Return (X, Y) of the center of cell containing provided text 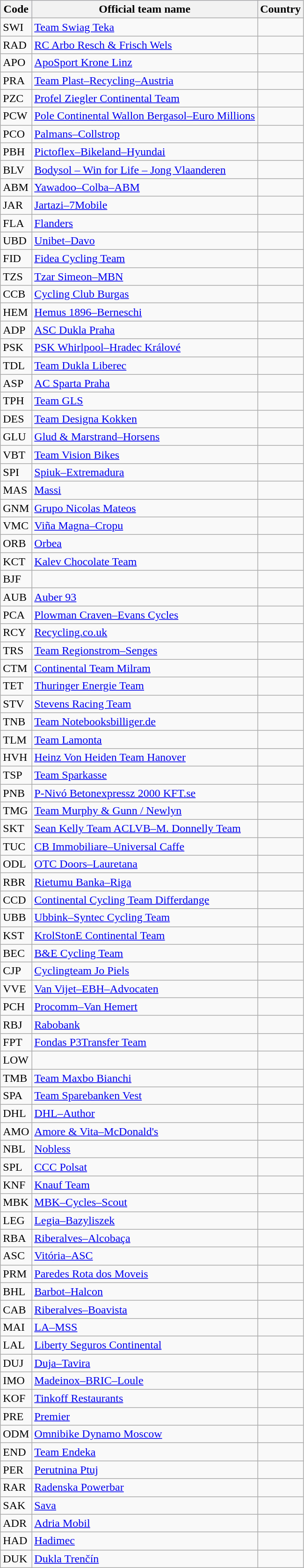
Pictoflex–Bikeland–Hyundai (145, 152)
KST (16, 935)
PZC (16, 98)
AUB (16, 597)
ApoSport Krone Linz (145, 63)
Spiuk–Extremadura (145, 472)
END (16, 1452)
PER (16, 1470)
Ubbink–Syntec Cycling Team (145, 918)
Team Murphy & Gunn / Newlyn (145, 811)
TMB (16, 1078)
Team Vision Bikes (145, 454)
Team Sparkasse (145, 775)
Team Endeka (145, 1452)
Yawadoo–Colba–ABM (145, 187)
Team Swiag Teka (145, 27)
Bodysol – Win for Life – Jong Vlaanderen (145, 169)
Orbea (145, 544)
ASC Dukla Praha (145, 330)
HAD (16, 1541)
Liberty Seguros Continental (145, 1345)
Barbot–Halcon (145, 1291)
Sava (145, 1505)
TET (16, 686)
TDL (16, 365)
HVH (16, 757)
Radenska Powerbar (145, 1488)
Tinkoff Restaurants (145, 1399)
Omnibike Dynamo Moscow (145, 1434)
VMC (16, 526)
B&E Cycling Team (145, 953)
PCH (16, 1006)
GLU (16, 437)
Paredes Rota dos Moveis (145, 1274)
Thuringer Energie Team (145, 686)
PNB (16, 793)
RAR (16, 1488)
PSK Whirlpool–Hradec Králové (145, 348)
CCC Polsat (145, 1167)
KOF (16, 1399)
LOW (16, 1060)
Team Maxbo Bianchi (145, 1078)
Knauf Team (145, 1185)
Auber 93 (145, 597)
ORB (16, 544)
Glud & Marstrand–Horsens (145, 437)
KNF (16, 1185)
BJF (16, 579)
KCT (16, 562)
Kalev Chocolate Team (145, 562)
Palmans–Collstrop (145, 134)
TZS (16, 277)
AC Sparta Praha (145, 383)
UBD (16, 241)
DUK (16, 1559)
CB Immobiliare–Universal Caffe (145, 846)
Fidea Cycling Team (145, 259)
HEM (16, 312)
RBJ (16, 1024)
Pole Continental Wallon Bergasol–Euro Millions (145, 116)
Premier (145, 1416)
Riberalves–Alcobaça (145, 1238)
IMO (16, 1381)
Sean Kelly Team ACLVB–M. Donnelly Team (145, 829)
SPI (16, 472)
Nobless (145, 1149)
ASC (16, 1256)
PCW (16, 116)
Viña Magna–Cropu (145, 526)
Team Dukla Liberec (145, 365)
CCB (16, 294)
Team Designa Kokken (145, 419)
ADR (16, 1523)
PRE (16, 1416)
CTM (16, 668)
Team Lamonta (145, 739)
SKT (16, 829)
UBB (16, 918)
Recycling.co.uk (145, 633)
Grupo Nicolas Mateos (145, 508)
PCO (16, 134)
Tzar Simeon–MBN (145, 277)
FLA (16, 223)
RCY (16, 633)
DUJ (16, 1363)
TLM (16, 739)
TMG (16, 811)
Cycling Club Burgas (145, 294)
Rietumu Banka–Riga (145, 882)
CJP (16, 971)
Team Regionstrom–Senges (145, 650)
Fondas P3Transfer Team (145, 1042)
NBL (16, 1149)
Team GLS (145, 401)
Riberalves–Boavista (145, 1309)
GNM (16, 508)
DHL (16, 1114)
MBK–Cycles–Scout (145, 1203)
Procomm–Van Hemert (145, 1006)
Continental Cycling Team Differdange (145, 900)
DHL–Author (145, 1114)
ODM (16, 1434)
DES (16, 419)
ODL (16, 864)
Cyclingteam Jo Piels (145, 971)
Legia–Bazyliszek (145, 1220)
APO (16, 63)
ADP (16, 330)
Team Notebooksbilliger.de (145, 722)
PBH (16, 152)
PSK (16, 348)
SPL (16, 1167)
FPT (16, 1042)
Jartazi–7Mobile (145, 205)
AMO (16, 1131)
CCD (16, 900)
OTC Doors–Lauretana (145, 864)
PCA (16, 615)
BHL (16, 1291)
RBR (16, 882)
MBK (16, 1203)
Country (281, 9)
Flanders (145, 223)
PRM (16, 1274)
Dukla Trenčín (145, 1559)
STV (16, 704)
LAL (16, 1345)
VVE (16, 989)
RBA (16, 1238)
Massi (145, 490)
KrolStonE Continental Team (145, 935)
MAS (16, 490)
LEG (16, 1220)
ABM (16, 187)
SAK (16, 1505)
Heinz Von Heiden Team Hanover (145, 757)
Perutnina Ptuj (145, 1470)
SPA (16, 1096)
TSP (16, 775)
PRA (16, 80)
Adria Mobil (145, 1523)
Duja–Tavira (145, 1363)
Stevens Racing Team (145, 704)
P-Nivó Betonexpressz 2000 KFT.se (145, 793)
Code (16, 9)
BEC (16, 953)
BLV (16, 169)
SWI (16, 27)
Team Sparebanken Vest (145, 1096)
Madeinox–BRIC–Loule (145, 1381)
RC Arbo Resch & Frisch Wels (145, 45)
TNB (16, 722)
Continental Team Milram (145, 668)
TRS (16, 650)
TPH (16, 401)
LA–MSS (145, 1327)
Team Plast–Recycling–Austria (145, 80)
Rabobank (145, 1024)
ASP (16, 383)
RAD (16, 45)
Amore & Vita–McDonald's (145, 1131)
VBT (16, 454)
FID (16, 259)
Vitória–ASC (145, 1256)
Hemus 1896–Berneschi (145, 312)
Plowman Craven–Evans Cycles (145, 615)
CAB (16, 1309)
Profel Ziegler Continental Team (145, 98)
TUC (16, 846)
JAR (16, 205)
Unibet–Davo (145, 241)
Hadimec (145, 1541)
Official team name (145, 9)
Van Vijet–EBH–Advocaten (145, 989)
MAI (16, 1327)
